Find where the given text appears and provide that cell's center as (x, y) coordinate. 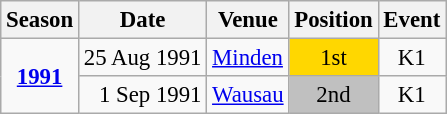
Date (142, 20)
Season (40, 20)
Event (412, 20)
25 Aug 1991 (142, 58)
Wausau (248, 95)
Position (334, 20)
2nd (334, 95)
Minden (248, 58)
1991 (40, 76)
1 Sep 1991 (142, 95)
1st (334, 58)
Venue (248, 20)
